Return the [X, Y] coordinate for the center point of the cell that contains the specified text.  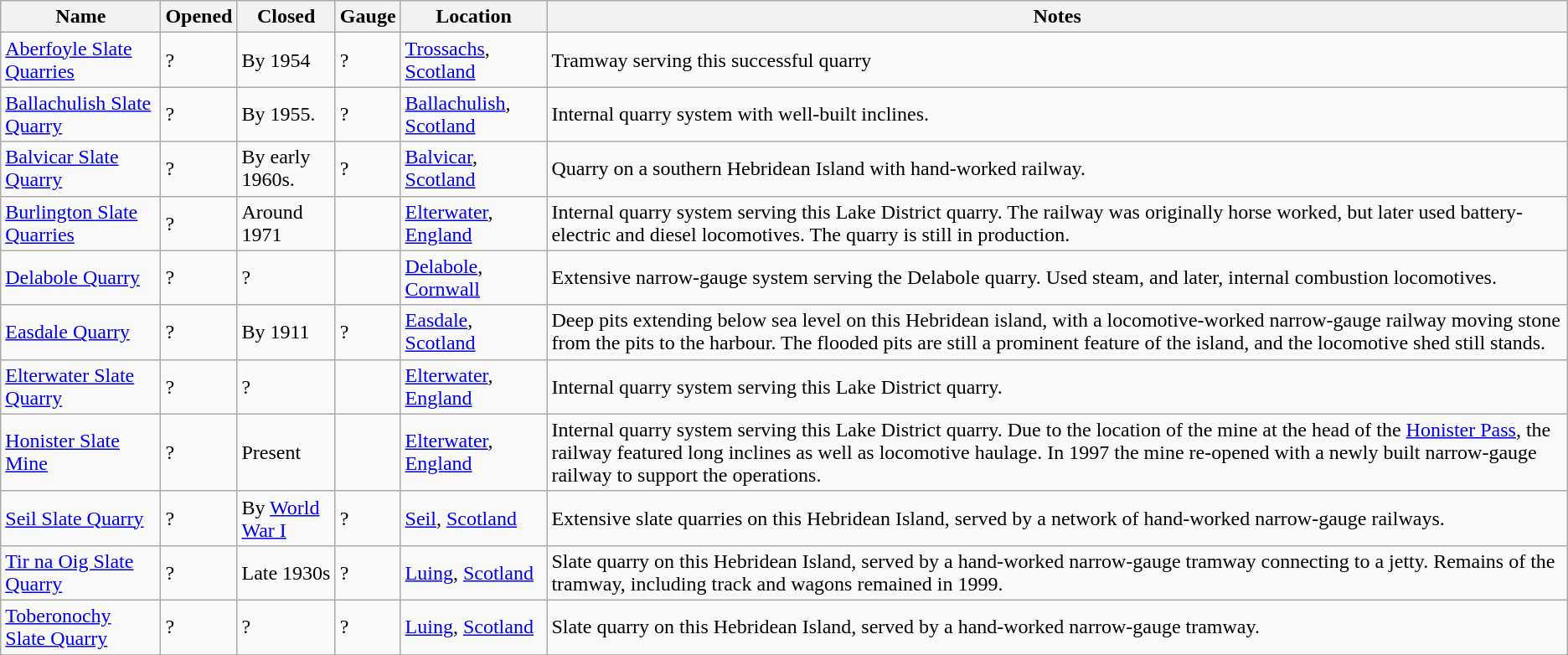
Trossachs, Scotland [474, 60]
Notes [1057, 17]
Balvicar, Scotland [474, 169]
By 1955. [286, 114]
By early 1960s. [286, 169]
Aberfoyle Slate Quarries [80, 60]
Gauge [368, 17]
Delabole, Cornwall [474, 278]
Quarry on a southern Hebridean Island with hand-worked railway. [1057, 169]
Tramway serving this successful quarry [1057, 60]
Seil Slate Quarry [80, 518]
Seil, Scotland [474, 518]
Internal quarry system serving this Lake District quarry. [1057, 387]
Around 1971 [286, 223]
By 1911 [286, 332]
Burlington Slate Quarries [80, 223]
Easdale Quarry [80, 332]
Opened [199, 17]
By 1954 [286, 60]
Extensive slate quarries on this Hebridean Island, served by a network of hand-worked narrow-gauge railways. [1057, 518]
Ballachulish, Scotland [474, 114]
Present [286, 452]
Late 1930s [286, 573]
Closed [286, 17]
Easdale, Scotland [474, 332]
Delabole Quarry [80, 278]
Honister Slate Mine [80, 452]
Ballachulish Slate Quarry [80, 114]
Toberonochy Slate Quarry [80, 627]
Location [474, 17]
Elterwater Slate Quarry [80, 387]
Slate quarry on this Hebridean Island, served by a hand-worked narrow-gauge tramway. [1057, 627]
Tir na Oig Slate Quarry [80, 573]
By World War I [286, 518]
Name [80, 17]
Extensive narrow-gauge system serving the Delabole quarry. Used steam, and later, internal combustion locomotives. [1057, 278]
Internal quarry system with well-built inclines. [1057, 114]
Balvicar Slate Quarry [80, 169]
